Return (X, Y) of the center of cell containing provided text 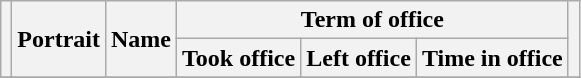
Left office (359, 58)
Term of office (373, 20)
Time in office (492, 58)
Took office (239, 58)
Name (140, 39)
Portrait (59, 39)
